Detect which cell encompasses the target text, then output its (X, Y) center coordinate. 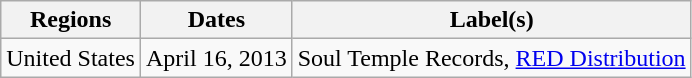
April 16, 2013 (216, 58)
Label(s) (492, 20)
United States (71, 58)
Regions (71, 20)
Soul Temple Records, RED Distribution (492, 58)
Dates (216, 20)
